Extract the [X, Y] coordinate from the center of the cell holding the provided text.  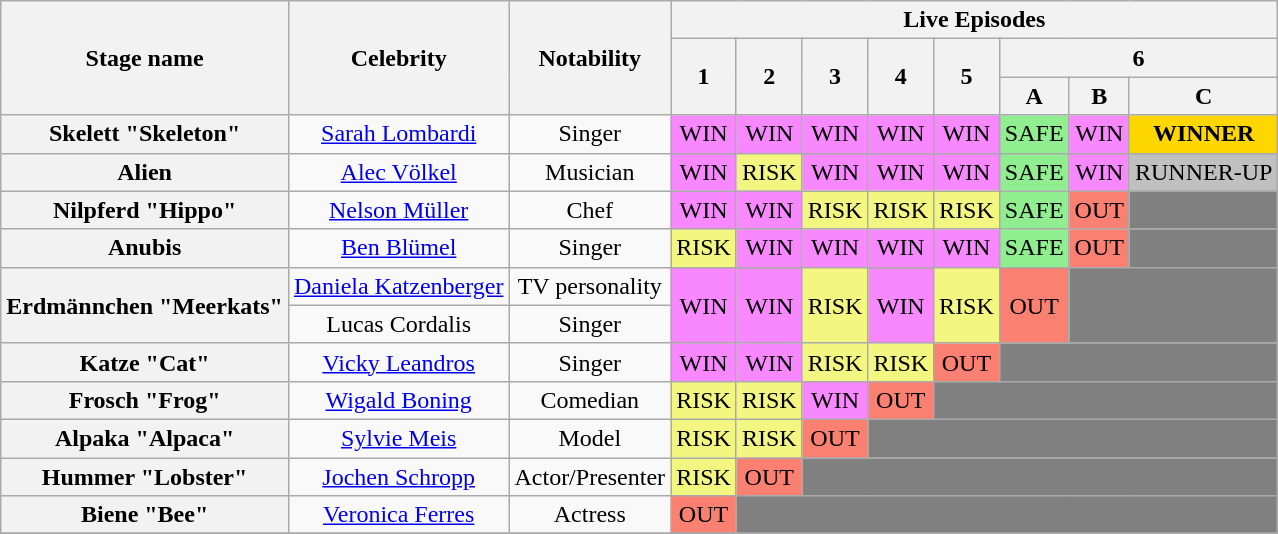
Alec Völkel [398, 172]
Actor/Presenter [590, 477]
Sarah Lombardi [398, 134]
Live Episodes [974, 20]
Chef [590, 210]
Daniela Katzenberger [398, 286]
Ben Blümel [398, 248]
Vicky Leandros [398, 362]
Nelson Müller [398, 210]
Sylvie Meis [398, 438]
Erdmännchen "Meerkats" [145, 305]
Lucas Cordalis [398, 324]
Celebrity [398, 58]
Anubis [145, 248]
Stage name [145, 58]
Wigald Boning [398, 400]
WINNER [1203, 134]
A [1034, 96]
Comedian [590, 400]
3 [835, 77]
2 [769, 77]
TV personality [590, 286]
Model [590, 438]
Hummer "Lobster" [145, 477]
Nilpferd "Hippo" [145, 210]
Musician [590, 172]
Alpaka "Alpaca" [145, 438]
Alien [145, 172]
Jochen Schropp [398, 477]
Veronica Ferres [398, 515]
Frosch "Frog" [145, 400]
C [1203, 96]
Biene "Bee" [145, 515]
B [1099, 96]
Actress [590, 515]
Notability [590, 58]
Katze "Cat" [145, 362]
RUNNER-UP [1203, 172]
4 [901, 77]
1 [704, 77]
6 [1138, 58]
Skelett "Skeleton" [145, 134]
5 [967, 77]
